Find where the given text appears and provide that cell's center as (x, y) coordinate. 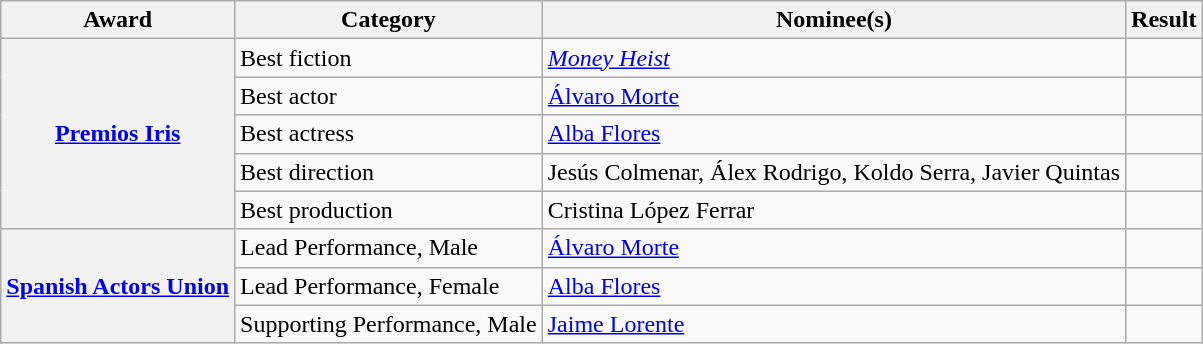
Best production (389, 210)
Award (118, 20)
Best fiction (389, 58)
Jaime Lorente (834, 324)
Lead Performance, Male (389, 248)
Jesús Colmenar, Álex Rodrigo, Koldo Serra, Javier Quintas (834, 172)
Category (389, 20)
Premios Iris (118, 134)
Best direction (389, 172)
Money Heist (834, 58)
Supporting Performance, Male (389, 324)
Best actor (389, 96)
Result (1164, 20)
Cristina López Ferrar (834, 210)
Nominee(s) (834, 20)
Best actress (389, 134)
Spanish Actors Union (118, 286)
Lead Performance, Female (389, 286)
